Search for the cell housing the specified text and yield its (X, Y) center coordinate. 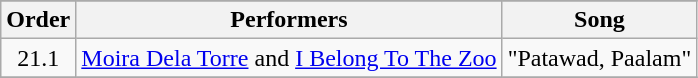
Order (38, 20)
Performers (289, 20)
Moira Dela Torre and I Belong To The Zoo (289, 58)
"Patawad, Paalam" (600, 58)
21.1 (38, 58)
Song (600, 20)
